Provide the [X, Y] coordinate of the cell's center where the given text is located.  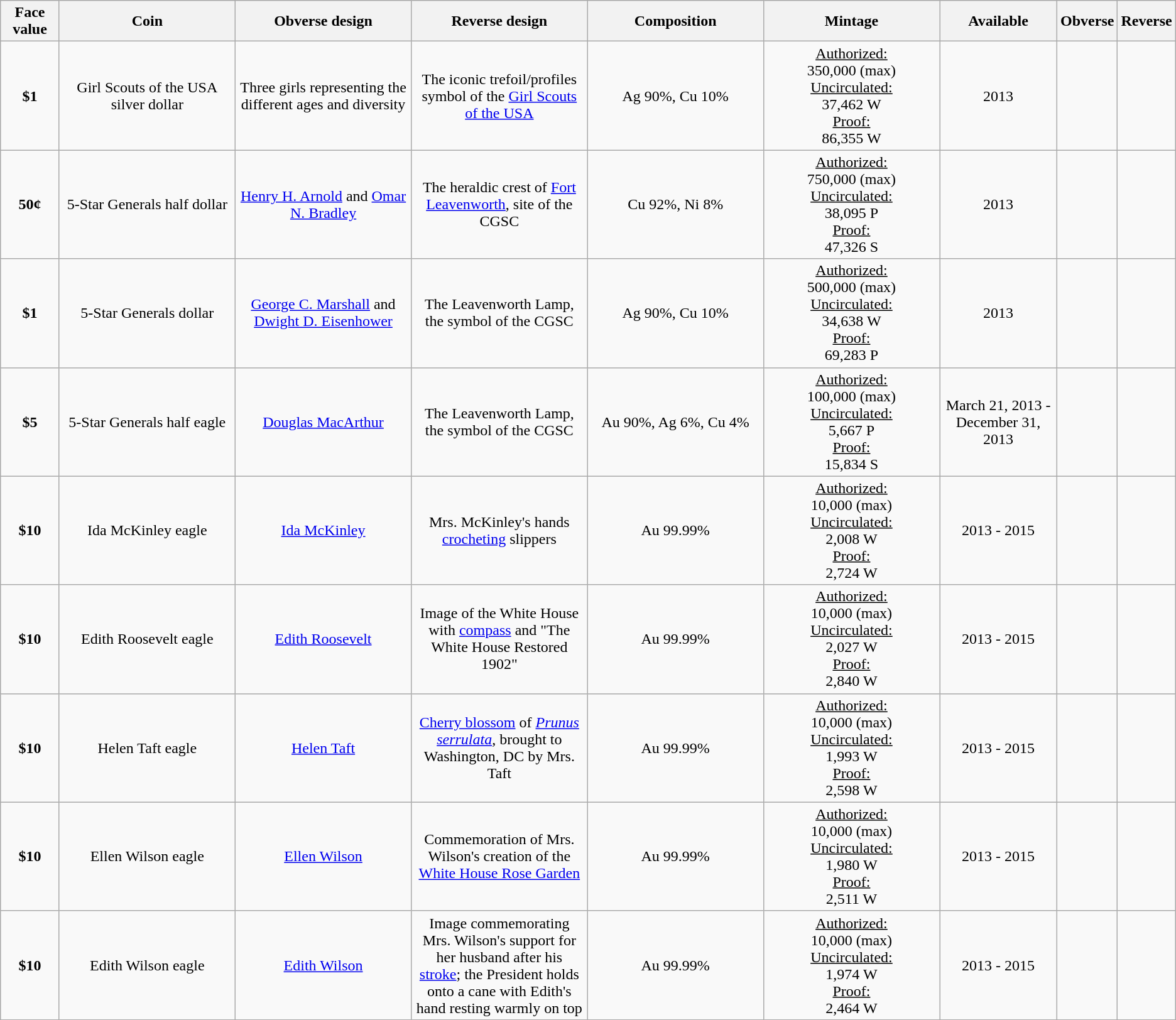
Authorized:10,000 (max)Uncirculated:1,980 WProof:2,511 W [851, 857]
Coin [147, 21]
Reverse [1146, 21]
Face value [30, 21]
Au 90%, Ag 6%, Cu 4% [675, 422]
Reverse design [499, 21]
Helen Taft [323, 747]
Ida McKinley eagle [147, 530]
Authorized:500,000 (max)Uncirculated:34,638 WProof:69,283 P [851, 313]
5-Star Generals dollar [147, 313]
Helen Taft eagle [147, 747]
Cu 92%, Ni 8% [675, 205]
Image commemorating Mrs. Wilson's support for her husband after his stroke; the President holds onto a cane with Edith's hand resting warmly on top [499, 965]
Ellen Wilson eagle [147, 857]
Douglas MacArthur [323, 422]
Cherry blossom of Prunus serrulata, brought to Washington, DC by Mrs. Taft [499, 747]
Edith Roosevelt [323, 639]
Obverse [1087, 21]
Edith Roosevelt eagle [147, 639]
$5 [30, 422]
March 21, 2013 - December 31, 2013 [999, 422]
50¢ [30, 205]
Authorized:10,000 (max)Uncirculated:1,974 WProof:2,464 W [851, 965]
Authorized:750,000 (max)Uncirculated:38,095 PProof:47,326 S [851, 205]
George C. Marshall and Dwight D. Eisenhower [323, 313]
Authorized:100,000 (max)Uncirculated:5,667 PProof:15,834 S [851, 422]
Composition [675, 21]
Edith Wilson [323, 965]
Available [999, 21]
Authorized:10,000 (max)Uncirculated:2,027 WProof:2,840 W [851, 639]
Commemoration of Mrs. Wilson's creation of the White House Rose Garden [499, 857]
5-Star Generals half eagle [147, 422]
Three girls representing the different ages and diversity [323, 95]
The iconic trefoil/profiles symbol of the Girl Scouts of the USA [499, 95]
Authorized:10,000 (max)Uncirculated:1,993 WProof:2,598 W [851, 747]
Girl Scouts of the USA silver dollar [147, 95]
Mintage [851, 21]
Ellen Wilson [323, 857]
Edith Wilson eagle [147, 965]
5-Star Generals half dollar [147, 205]
Obverse design [323, 21]
Authorized:350,000 (max)Uncirculated:37,462 WProof:86,355 W [851, 95]
Authorized:10,000 (max)Uncirculated:2,008 WProof:2,724 W [851, 530]
Image of the White House with compass and "The White House Restored 1902" [499, 639]
Henry H. Arnold and Omar N. Bradley [323, 205]
The heraldic crest of Fort Leavenworth, site of the CGSC [499, 205]
Ida McKinley [323, 530]
Mrs. McKinley's hands crocheting slippers [499, 530]
